Output the [X, Y] coordinate of the center of the cell containing the given text.  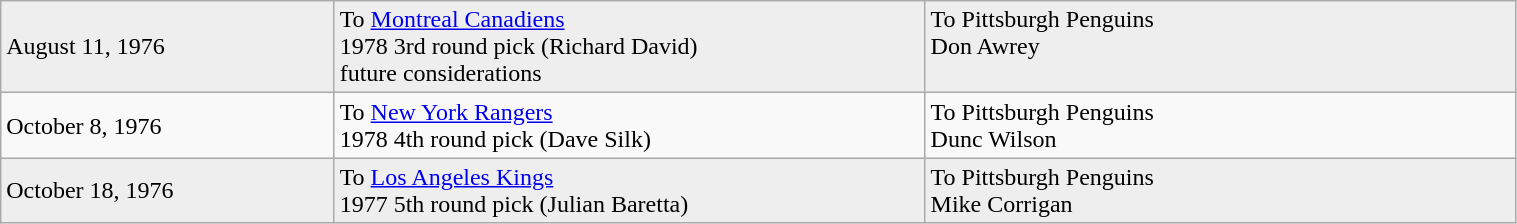
August 11, 1976 [168, 47]
To New York Rangers1978 4th round pick (Dave Silk) [630, 126]
To Pittsburgh PenguinsDon Awrey [1220, 47]
To Pittsburgh PenguinsMike Corrigan [1220, 190]
To Montreal Canadiens1978 3rd round pick (Richard David) future considerations [630, 47]
October 8, 1976 [168, 126]
To Pittsburgh PenguinsDunc Wilson [1220, 126]
To Los Angeles Kings1977 5th round pick (Julian Baretta) [630, 190]
October 18, 1976 [168, 190]
